Detect which cell encompasses the target text, then output its [x, y] center coordinate. 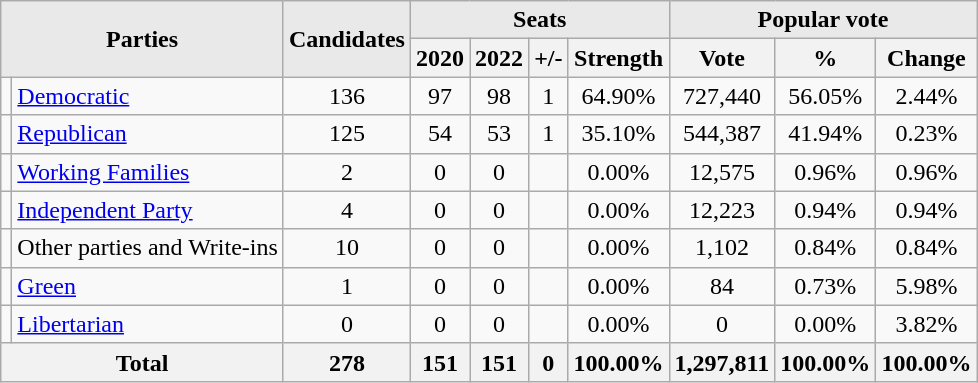
10 [346, 248]
% [826, 58]
278 [346, 362]
5.98% [926, 286]
Independent Party [148, 210]
Republican [148, 134]
35.10% [618, 134]
Green [148, 286]
Popular vote [823, 20]
56.05% [826, 96]
Libertarian [148, 324]
Working Families [148, 172]
64.90% [618, 96]
1,102 [722, 248]
4 [346, 210]
2022 [500, 58]
136 [346, 96]
1,297,811 [722, 362]
84 [722, 286]
0.73% [826, 286]
Democratic [148, 96]
41.94% [826, 134]
Vote [722, 58]
544,387 [722, 134]
12,223 [722, 210]
125 [346, 134]
54 [440, 134]
Strength [618, 58]
Seats [540, 20]
2 [346, 172]
3.82% [926, 324]
2020 [440, 58]
727,440 [722, 96]
Change [926, 58]
98 [500, 96]
12,575 [722, 172]
97 [440, 96]
53 [500, 134]
Total [142, 362]
Candidates [346, 39]
Parties [142, 39]
+/- [548, 58]
0.23% [926, 134]
2.44% [926, 96]
Other parties and Write-ins [148, 248]
